Identify which cell holds the provided text, then report its [x, y] central coordinate. 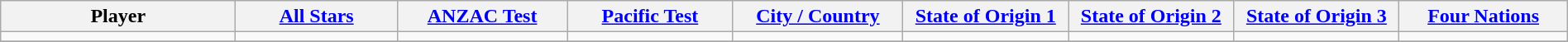
State of Origin 3 [1317, 16]
Four Nations [1484, 16]
All Stars [317, 16]
ANZAC Test [483, 16]
Player [118, 16]
Pacific Test [650, 16]
City / Country [818, 16]
State of Origin 1 [986, 16]
State of Origin 2 [1151, 16]
